Pinpoint the cell where the given text exists, returning its (X, Y) midpoint coordinate. 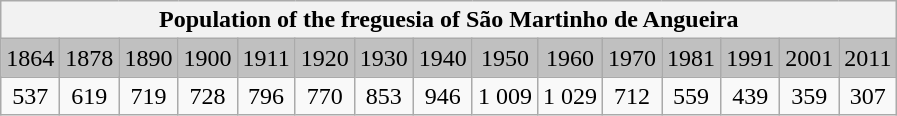
1960 (570, 58)
1 029 (570, 96)
537 (30, 96)
946 (442, 96)
1864 (30, 58)
559 (692, 96)
1940 (442, 58)
712 (632, 96)
1890 (148, 58)
619 (90, 96)
770 (324, 96)
796 (266, 96)
1911 (266, 58)
853 (384, 96)
1930 (384, 58)
1 009 (504, 96)
2011 (868, 58)
719 (148, 96)
1920 (324, 58)
1970 (632, 58)
1981 (692, 58)
728 (208, 96)
Population of the freguesia of São Martinho de Angueira (449, 20)
439 (750, 96)
1950 (504, 58)
2001 (810, 58)
307 (868, 96)
359 (810, 96)
1900 (208, 58)
1991 (750, 58)
1878 (90, 58)
